For the text-containing cell, return its midpoint in (X, Y) coordinate format. 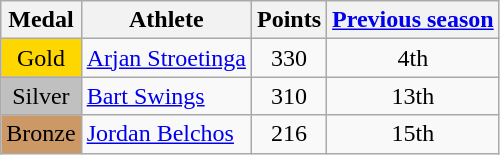
Bart Swings (166, 96)
Silver (41, 96)
Bronze (41, 134)
216 (288, 134)
15th (414, 134)
Gold (41, 58)
330 (288, 58)
Previous season (414, 20)
Points (288, 20)
Jordan Belchos (166, 134)
13th (414, 96)
Medal (41, 20)
4th (414, 58)
310 (288, 96)
Arjan Stroetinga (166, 58)
Athlete (166, 20)
